Pinpoint the cell where the given text exists, returning its [x, y] midpoint coordinate. 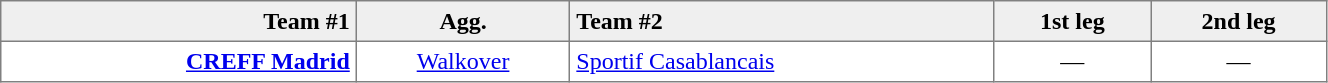
Sportif Casablancais [782, 61]
Agg. [464, 21]
1st leg [1072, 21]
Team #2 [782, 21]
Team #1 [179, 21]
2nd leg [1239, 21]
CREFF Madrid [179, 61]
Walkover [464, 61]
